Extract the [x, y] coordinate from the center of the cell holding the provided text.  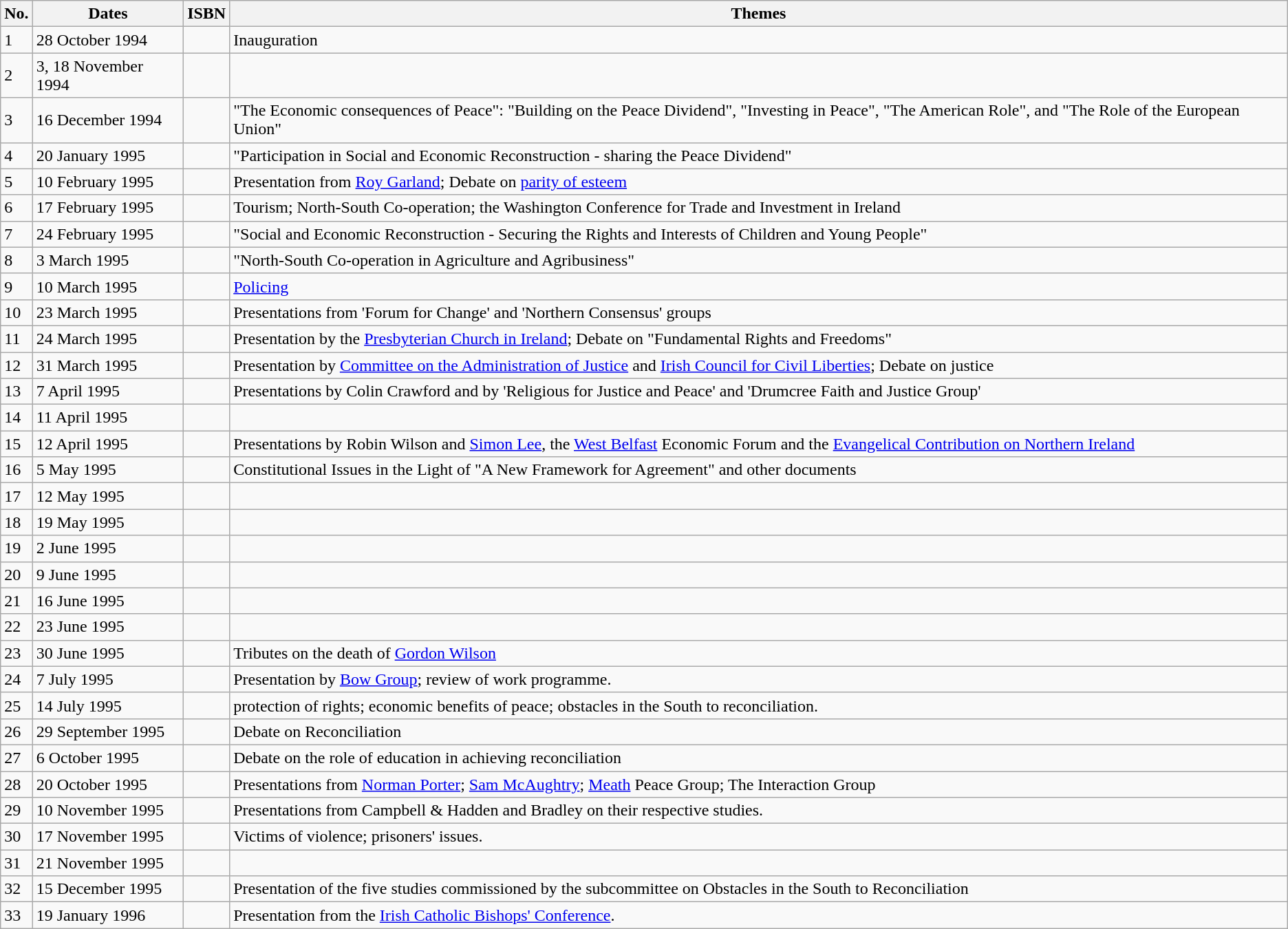
24 [17, 679]
21 [17, 601]
19 [17, 548]
29 September 1995 [107, 732]
12 May 1995 [107, 496]
7 [17, 234]
9 [17, 286]
4 [17, 156]
11 April 1995 [107, 418]
3 [17, 120]
Policing [759, 286]
16 December 1994 [107, 120]
1 [17, 40]
13 [17, 392]
5 May 1995 [107, 470]
8 [17, 260]
23 June 1995 [107, 627]
28 [17, 784]
28 October 1994 [107, 40]
15 [17, 444]
24 March 1995 [107, 339]
Dates [107, 14]
Inauguration [759, 40]
31 March 1995 [107, 365]
24 February 1995 [107, 234]
7 July 1995 [107, 679]
10 [17, 312]
33 [17, 915]
30 June 1995 [107, 653]
27 [17, 758]
17 November 1995 [107, 837]
Presentation by the Presbyterian Church in Ireland; Debate on "Fundamental Rights and Freedoms" [759, 339]
15 December 1995 [107, 889]
"Participation in Social and Economic Reconstruction - sharing the Peace Dividend" [759, 156]
Presentations from 'Forum for Change' and 'Northern Consensus' groups [759, 312]
Presentations by Colin Crawford and by 'Religious for Justice and Peace' and 'Drumcree Faith and Justice Group' [759, 392]
Tourism; North-South Co-operation; the Washington Conference for Trade and Investment in Ireland [759, 208]
31 [17, 863]
26 [17, 732]
12 April 1995 [107, 444]
Presentations from Norman Porter; Sam McAughtry; Meath Peace Group; The Interaction Group [759, 784]
6 [17, 208]
18 [17, 522]
19 May 1995 [107, 522]
Debate on the role of education in achieving reconciliation [759, 758]
"Social and Economic Reconstruction - Securing the Rights and Interests of Children and Young People" [759, 234]
21 November 1995 [107, 863]
No. [17, 14]
protection of rights; economic benefits of peace; obstacles in the South to reconciliation. [759, 705]
Debate on Reconciliation [759, 732]
Presentations by Robin Wilson and Simon Lee, the West Belfast Economic Forum and the Evangelical Contribution on Northern Ireland [759, 444]
23 March 1995 [107, 312]
Presentation by Committee on the Administration of Justice and Irish Council for Civil Liberties; Debate on justice [759, 365]
2 June 1995 [107, 548]
6 October 1995 [107, 758]
16 [17, 470]
Presentation from Roy Garland; Debate on parity of esteem [759, 182]
Presentation of the five studies commissioned by the subcommittee on Obstacles in the South to Reconciliation [759, 889]
32 [17, 889]
29 [17, 811]
2 [17, 76]
Tributes on the death of Gordon Wilson [759, 653]
Victims of violence; prisoners' issues. [759, 837]
3 March 1995 [107, 260]
Themes [759, 14]
Presentation from the Irish Catholic Bishops' Conference. [759, 915]
12 [17, 365]
Presentations from Campbell & Hadden and Bradley on their respective studies. [759, 811]
23 [17, 653]
20 [17, 575]
19 January 1996 [107, 915]
20 October 1995 [107, 784]
9 June 1995 [107, 575]
ISBN [206, 14]
Constitutional Issues in the Light of "A New Framework for Agreement" and other documents [759, 470]
7 April 1995 [107, 392]
"North-South Co-operation in Agriculture and Agribusiness" [759, 260]
16 June 1995 [107, 601]
22 [17, 627]
17 February 1995 [107, 208]
14 July 1995 [107, 705]
10 November 1995 [107, 811]
20 January 1995 [107, 156]
17 [17, 496]
10 February 1995 [107, 182]
25 [17, 705]
Presentation by Bow Group; review of work programme. [759, 679]
5 [17, 182]
14 [17, 418]
11 [17, 339]
3, 18 November 1994 [107, 76]
10 March 1995 [107, 286]
30 [17, 837]
